Output the (X, Y) coordinate of the center of the cell containing the given text.  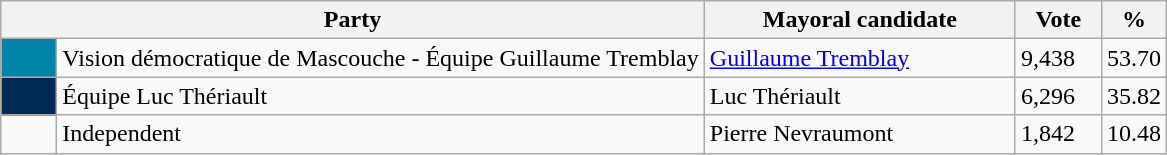
1,842 (1058, 134)
Vision démocratique de Mascouche - Équipe Guillaume Tremblay (380, 58)
Pierre Nevraumont (860, 134)
Vote (1058, 20)
Party (353, 20)
35.82 (1134, 96)
9,438 (1058, 58)
10.48 (1134, 134)
Luc Thériault (860, 96)
Independent (380, 134)
Équipe Luc Thériault (380, 96)
Mayoral candidate (860, 20)
% (1134, 20)
53.70 (1134, 58)
6,296 (1058, 96)
Guillaume Tremblay (860, 58)
